Search for the cell housing the specified text and yield its [X, Y] center coordinate. 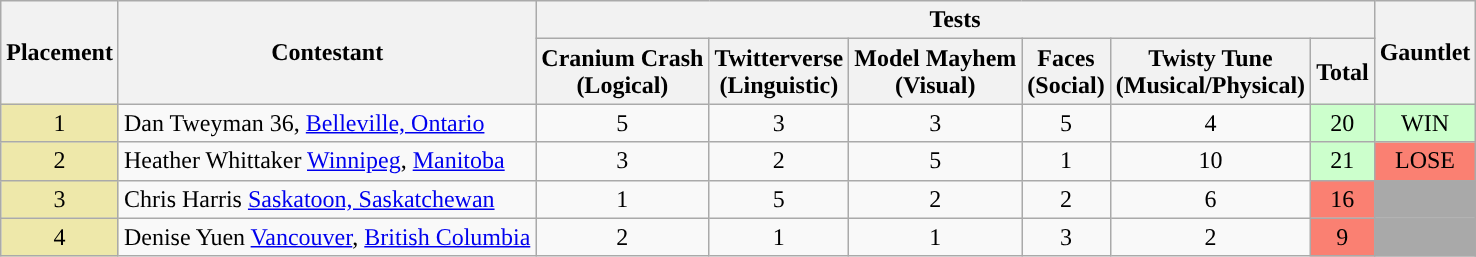
Cranium Crash(Logical) [622, 72]
Dan Tweyman 36, Belleville, Ontario [326, 123]
Denise Yuen Vancouver, British Columbia [326, 237]
9 [1343, 237]
20 [1343, 123]
LOSE [1425, 161]
Twitterverse(Linguistic) [779, 72]
Model Mayhem(Visual) [936, 72]
Total [1343, 72]
Heather Whittaker Winnipeg, Manitoba [326, 161]
Gauntlet [1425, 52]
6 [1210, 199]
16 [1343, 199]
21 [1343, 161]
WIN [1425, 123]
10 [1210, 161]
Twisty Tune(Musical/Physical) [1210, 72]
Chris Harris Saskatoon, Saskatchewan [326, 199]
Faces(Social) [1066, 72]
Placement [60, 52]
Tests [955, 20]
Contestant [326, 52]
